Output the [X, Y] coordinate of the center of the cell containing the given text.  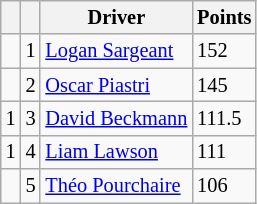
111 [224, 152]
Driver [116, 17]
111.5 [224, 118]
3 [31, 118]
2 [31, 85]
Liam Lawson [116, 152]
5 [31, 186]
106 [224, 186]
145 [224, 85]
Oscar Piastri [116, 85]
152 [224, 51]
4 [31, 152]
Logan Sargeant [116, 51]
Points [224, 17]
David Beckmann [116, 118]
Théo Pourchaire [116, 186]
